Find where the given text appears and provide that cell's center as [x, y] coordinate. 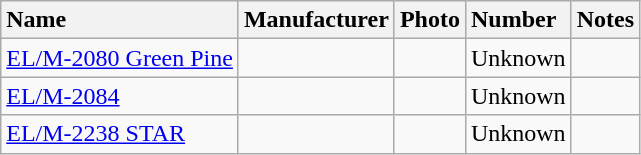
Name [120, 20]
Manufacturer [316, 20]
EL/M-2238 STAR [120, 134]
EL/M-2084 [120, 96]
Number [518, 20]
Photo [430, 20]
EL/M-2080 Green Pine [120, 58]
Notes [605, 20]
